Scan for the cell matching the given text and deliver its (x, y) coordinate at center. 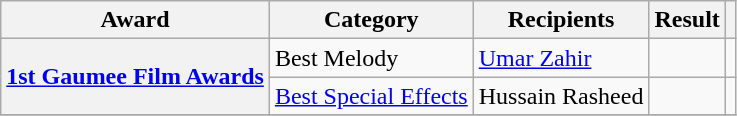
Hussain Rasheed (561, 96)
Best Special Effects (371, 96)
Award (136, 20)
Category (371, 20)
Best Melody (371, 58)
Umar Zahir (561, 58)
Result (687, 20)
Recipients (561, 20)
1st Gaumee Film Awards (136, 77)
